Extract the [x, y] coordinate from the center of the cell holding the provided text.  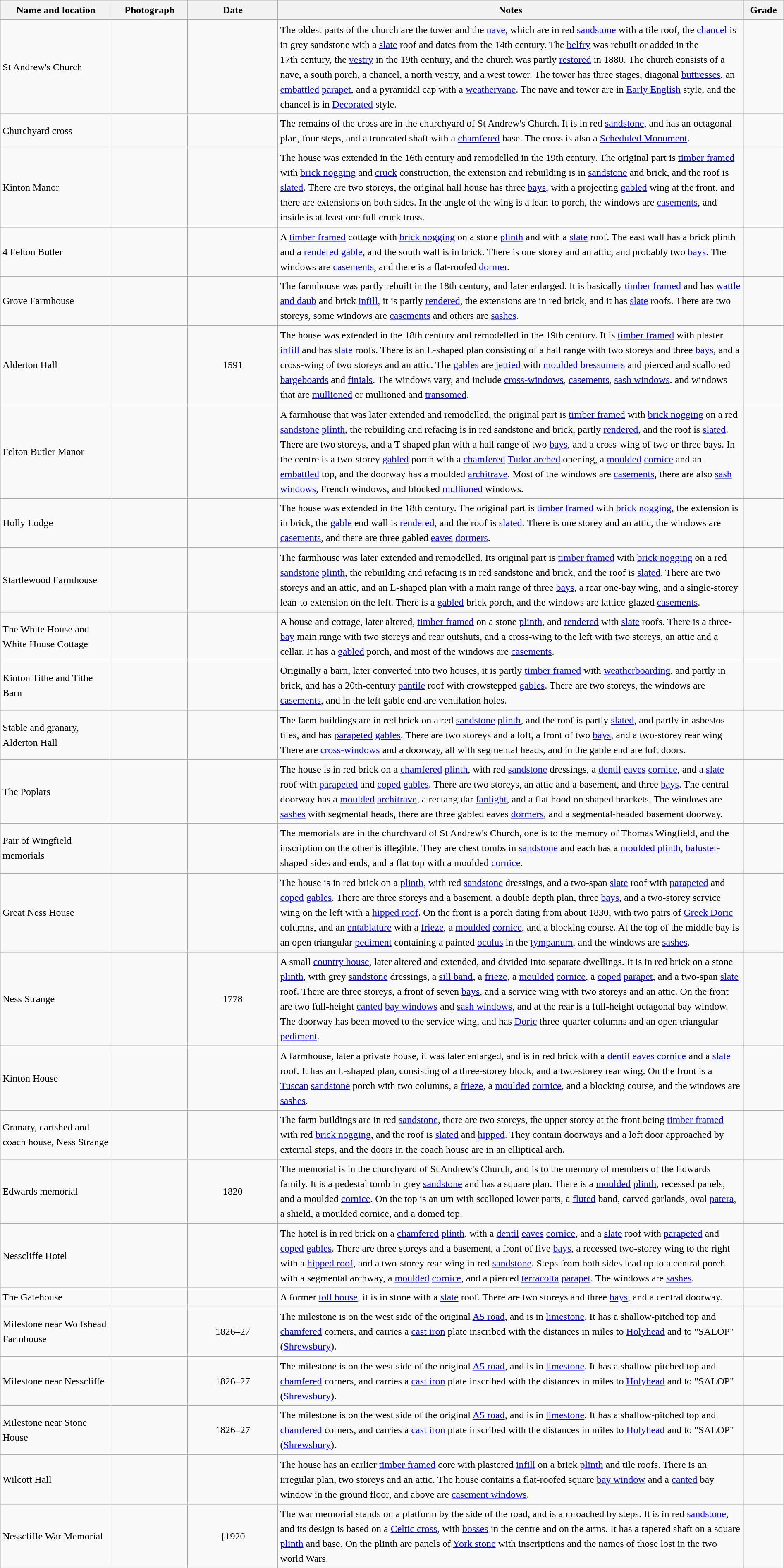
Milestone near Wolfshead Farmhouse [56, 1332]
St Andrew's Church [56, 67]
Edwards memorial [56, 1191]
Startlewood Farmhouse [56, 580]
1820 [233, 1191]
Pair of Wingfield memorials [56, 849]
The White House and White House Cottage [56, 636]
Nesscliffe War Memorial [56, 1536]
Kinton Tithe and Tithe Barn [56, 686]
A former toll house, it is in stone with a slate roof. There are two storeys and three bays, and a central doorway. [510, 1297]
Grove Farmhouse [56, 301]
Churchyard cross [56, 131]
Nesscliffe Hotel [56, 1256]
Holly Lodge [56, 523]
Ness Strange [56, 999]
1591 [233, 365]
The Gatehouse [56, 1297]
Notes [510, 10]
Name and location [56, 10]
Granary, cartshed and coach house, Ness Strange [56, 1135]
Milestone near Stone House [56, 1430]
{1920 [233, 1536]
The Poplars [56, 792]
Milestone near Nesscliffe [56, 1381]
Great Ness House [56, 912]
Photograph [150, 10]
Wilcott Hall [56, 1479]
Kinton House [56, 1078]
Alderton Hall [56, 365]
4 Felton Butler [56, 251]
1778 [233, 999]
Stable and granary, Alderton Hall [56, 735]
Date [233, 10]
Felton Butler Manor [56, 452]
Grade [763, 10]
Kinton Manor [56, 188]
